Determine the (x, y) coordinate at the center of the cell enclosing the given text.  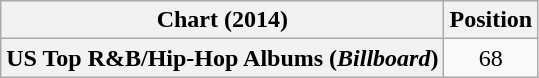
Chart (2014) (222, 20)
US Top R&B/Hip-Hop Albums (Billboard) (222, 58)
Position (491, 20)
68 (491, 58)
